Provide the [x, y] coordinate of the cell's center where the given text is located.  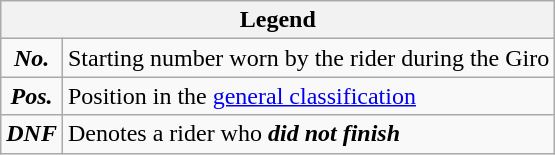
Legend [278, 20]
Starting number worn by the rider during the Giro [308, 58]
DNF [32, 134]
Position in the general classification [308, 96]
Pos. [32, 96]
No. [32, 58]
Denotes a rider who did not finish [308, 134]
